Find where the given text appears and provide that cell's center as [X, Y] coordinate. 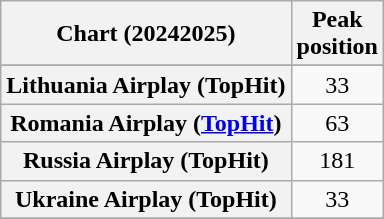
181 [337, 161]
Ukraine Airplay (TopHit) [146, 199]
Chart (20242025) [146, 34]
Romania Airplay (TopHit) [146, 123]
Lithuania Airplay (TopHit) [146, 85]
Russia Airplay (TopHit) [146, 161]
63 [337, 123]
Peakposition [337, 34]
